Detect which cell encompasses the target text, then output its [X, Y] center coordinate. 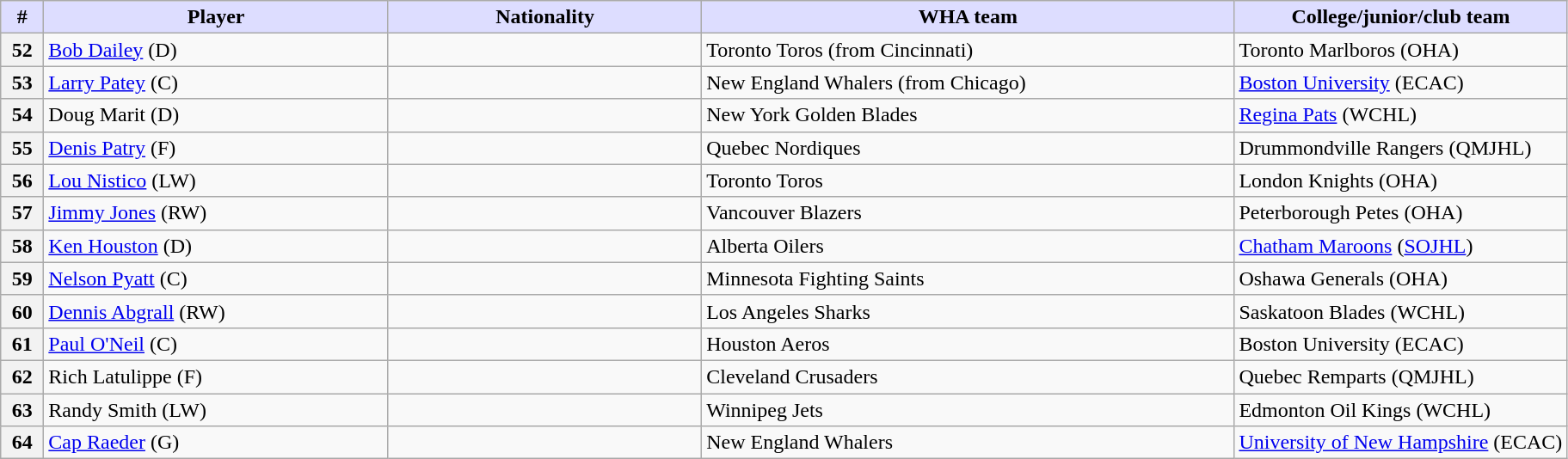
Drummondville Rangers (QMJHL) [1400, 148]
Saskatoon Blades (WCHL) [1400, 311]
Doug Marit (D) [217, 115]
Oshawa Generals (OHA) [1400, 278]
Cap Raeder (G) [217, 443]
Paul O'Neil (C) [217, 344]
55 [22, 148]
Nationality [544, 17]
Chatham Maroons (SOJHL) [1400, 246]
Larry Patey (C) [217, 83]
Randy Smith (LW) [217, 410]
59 [22, 278]
64 [22, 443]
Toronto Marlboros (OHA) [1400, 50]
New England Whalers [968, 443]
61 [22, 344]
Cleveland Crusaders [968, 376]
Houston Aeros [968, 344]
WHA team [968, 17]
Denis Patry (F) [217, 148]
Toronto Toros (from Cincinnati) [968, 50]
Winnipeg Jets [968, 410]
Alberta Oilers [968, 246]
57 [22, 213]
52 [22, 50]
Peterborough Petes (OHA) [1400, 213]
Ken Houston (D) [217, 246]
New England Whalers (from Chicago) [968, 83]
Edmonton Oil Kings (WCHL) [1400, 410]
# [22, 17]
Lou Nistico (LW) [217, 181]
54 [22, 115]
58 [22, 246]
Quebec Nordiques [968, 148]
London Knights (OHA) [1400, 181]
Toronto Toros [968, 181]
Rich Latulippe (F) [217, 376]
New York Golden Blades [968, 115]
Regina Pats (WCHL) [1400, 115]
53 [22, 83]
Dennis Abgrall (RW) [217, 311]
Player [217, 17]
62 [22, 376]
Vancouver Blazers [968, 213]
63 [22, 410]
Jimmy Jones (RW) [217, 213]
56 [22, 181]
Bob Dailey (D) [217, 50]
University of New Hampshire (ECAC) [1400, 443]
60 [22, 311]
Nelson Pyatt (C) [217, 278]
Los Angeles Sharks [968, 311]
Quebec Remparts (QMJHL) [1400, 376]
Minnesota Fighting Saints [968, 278]
College/junior/club team [1400, 17]
